From the cell containing the given text, extract its center point as (x, y) coordinate. 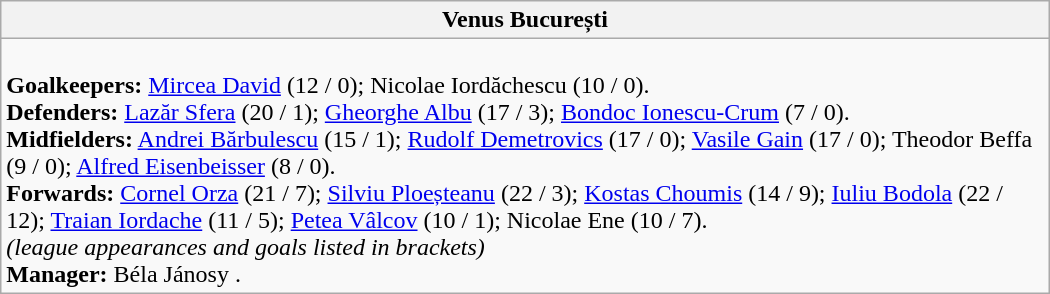
Venus București (525, 20)
